Pinpoint the cell where the given text exists, returning its [X, Y] midpoint coordinate. 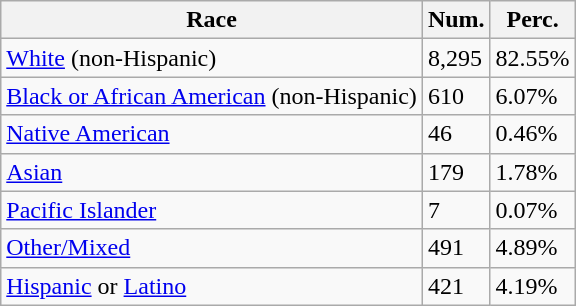
7 [456, 210]
Asian [212, 172]
Pacific Islander [212, 210]
179 [456, 172]
Black or African American (non-Hispanic) [212, 96]
Other/Mixed [212, 248]
Native American [212, 134]
0.46% [532, 134]
610 [456, 96]
Race [212, 20]
White (non-Hispanic) [212, 58]
6.07% [532, 96]
1.78% [532, 172]
421 [456, 286]
491 [456, 248]
4.89% [532, 248]
Perc. [532, 20]
0.07% [532, 210]
4.19% [532, 286]
82.55% [532, 58]
46 [456, 134]
Hispanic or Latino [212, 286]
Num. [456, 20]
8,295 [456, 58]
